Capture the cell that displays the provided text and extract its (X, Y) central coordinate. 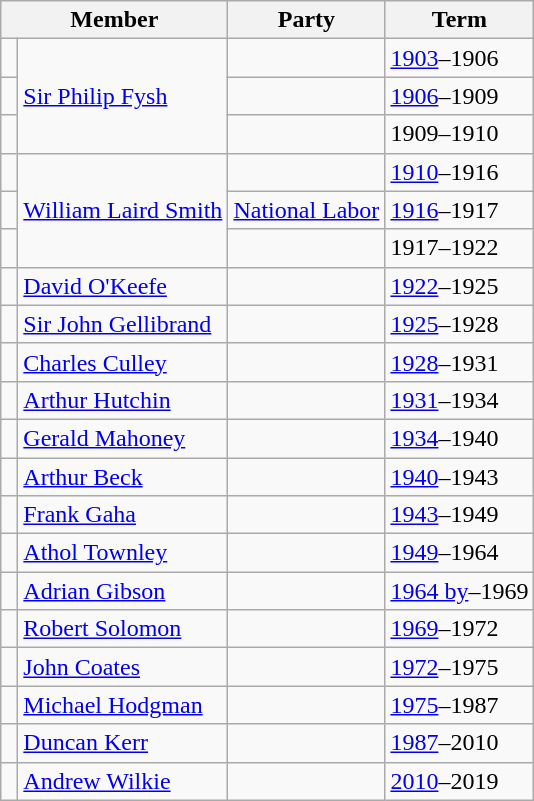
1931–1934 (460, 400)
Robert Solomon (123, 629)
1922–1925 (460, 286)
Member (114, 20)
David O'Keefe (123, 286)
Sir Philip Fysh (123, 96)
1917–1922 (460, 248)
1964 by–1969 (460, 591)
1910–1916 (460, 172)
Charles Culley (123, 362)
1909–1910 (460, 134)
Athol Townley (123, 553)
Andrew Wilkie (123, 781)
Term (460, 20)
1943–1949 (460, 515)
1969–1972 (460, 629)
1906–1909 (460, 96)
Gerald Mahoney (123, 438)
1949–1964 (460, 553)
Adrian Gibson (123, 591)
1940–1943 (460, 477)
National Labor (306, 210)
1916–1917 (460, 210)
1934–1940 (460, 438)
1925–1928 (460, 324)
1972–1975 (460, 667)
Sir John Gellibrand (123, 324)
Party (306, 20)
Frank Gaha (123, 515)
William Laird Smith (123, 210)
Arthur Beck (123, 477)
Michael Hodgman (123, 705)
1987–2010 (460, 743)
1903–1906 (460, 58)
Duncan Kerr (123, 743)
1928–1931 (460, 362)
1975–1987 (460, 705)
2010–2019 (460, 781)
Arthur Hutchin (123, 400)
John Coates (123, 667)
